Determine the [x, y] coordinate at the center of the cell enclosing the given text.  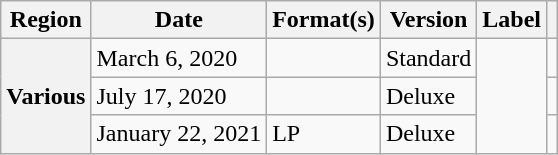
LP [324, 134]
July 17, 2020 [179, 96]
March 6, 2020 [179, 58]
January 22, 2021 [179, 134]
Standard [428, 58]
Region [46, 20]
Label [512, 20]
Version [428, 20]
Format(s) [324, 20]
Various [46, 96]
Date [179, 20]
